For the text-containing cell, return its midpoint in (x, y) coordinate format. 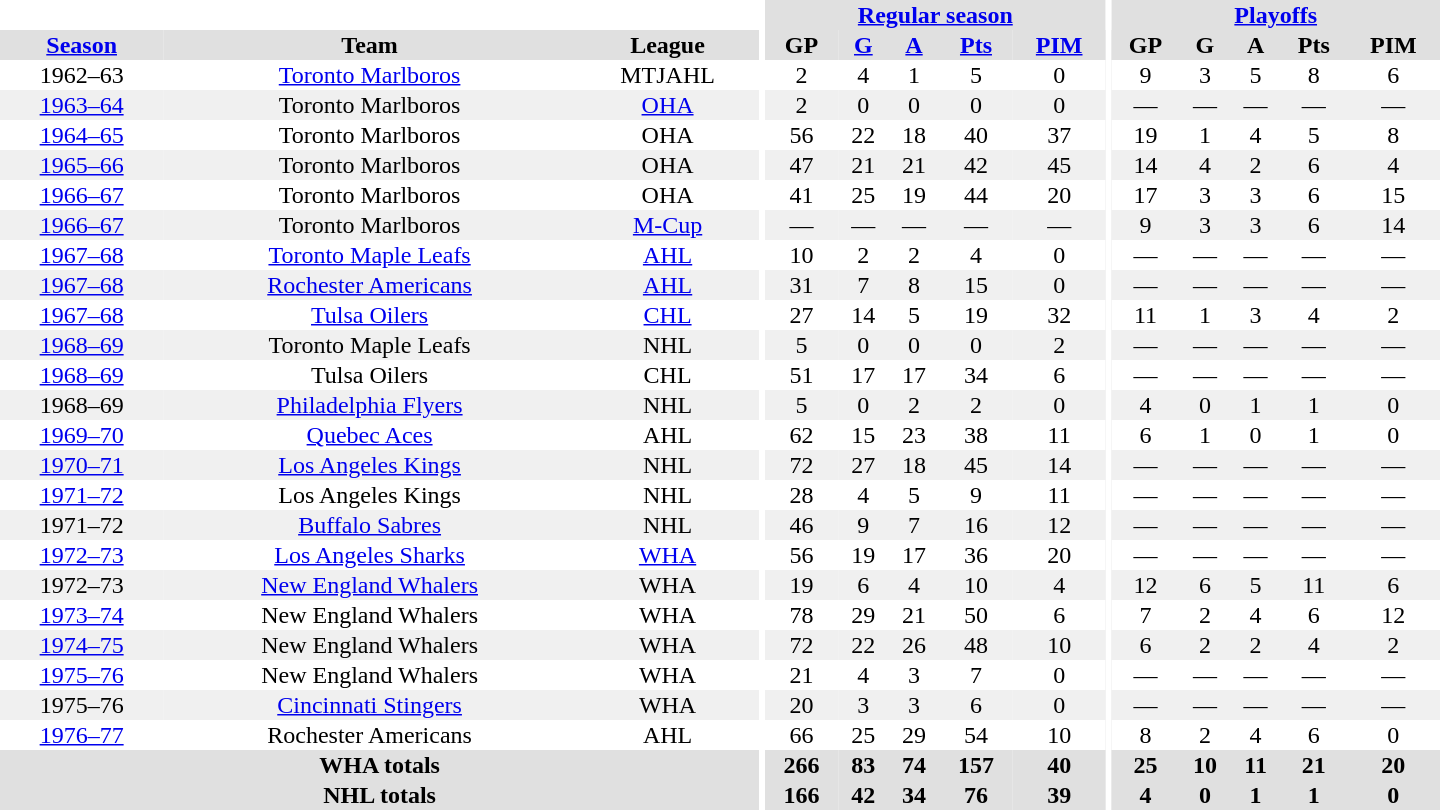
74 (914, 765)
51 (802, 375)
44 (976, 195)
Cincinnati Stingers (370, 705)
1962–63 (82, 75)
31 (802, 285)
Los Angeles Sharks (370, 555)
1973–74 (82, 615)
41 (802, 195)
League (668, 45)
28 (802, 495)
1969–70 (82, 435)
38 (976, 435)
M-Cup (668, 225)
NHL totals (380, 795)
48 (976, 645)
26 (914, 645)
Buffalo Sabres (370, 525)
50 (976, 615)
32 (1060, 315)
1964–65 (82, 135)
1965–66 (82, 165)
1974–75 (82, 645)
54 (976, 735)
WHA totals (380, 765)
36 (976, 555)
76 (976, 795)
Quebec Aces (370, 435)
1963–64 (82, 105)
166 (802, 795)
39 (1060, 795)
1970–71 (82, 465)
266 (802, 765)
Season (82, 45)
Regular season (936, 15)
1976–77 (82, 735)
16 (976, 525)
23 (914, 435)
Team (370, 45)
62 (802, 435)
78 (802, 615)
MTJAHL (668, 75)
83 (864, 765)
Philadelphia Flyers (370, 405)
66 (802, 735)
Playoffs (1276, 15)
46 (802, 525)
47 (802, 165)
37 (1060, 135)
157 (976, 765)
